Output the (X, Y) coordinate of the center of the cell containing the given text.  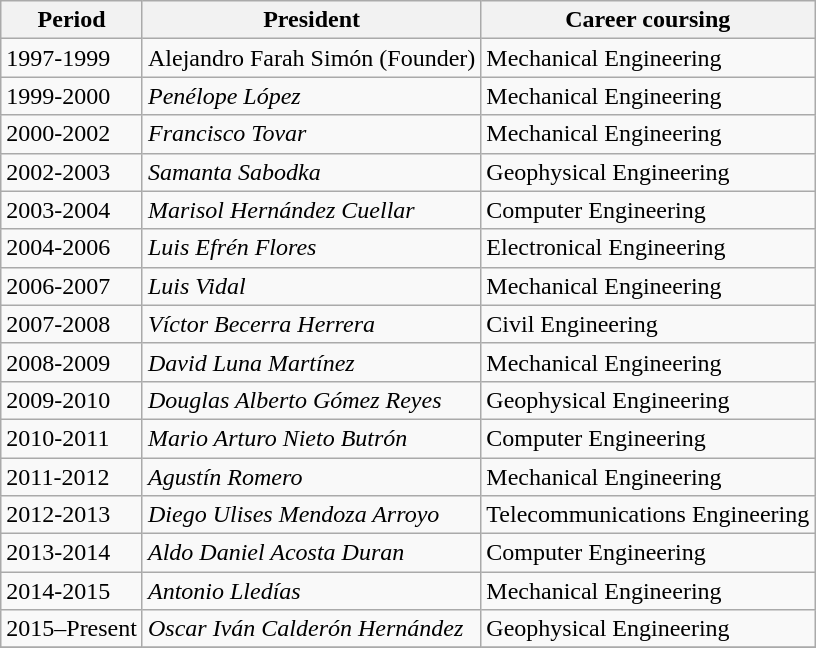
Luis Efrén Flores (311, 248)
1999-2000 (72, 96)
2011-2012 (72, 477)
Career coursing (648, 20)
2007-2008 (72, 324)
1997-1999 (72, 58)
Alejandro Farah Simón (Founder) (311, 58)
Víctor Becerra Herrera (311, 324)
Telecommunications Engineering (648, 515)
2012-2013 (72, 515)
Penélope López (311, 96)
Samanta Sabodka (311, 172)
2009-2010 (72, 400)
2014-2015 (72, 591)
Francisco Tovar (311, 134)
2006-2007 (72, 286)
Luis Vidal (311, 286)
Aldo Daniel Acosta Duran (311, 553)
2015–Present (72, 629)
Marisol Hernández Cuellar (311, 210)
2000-2002 (72, 134)
President (311, 20)
Civil Engineering (648, 324)
2004-2006 (72, 248)
2002-2003 (72, 172)
David Luna Martínez (311, 362)
2003-2004 (72, 210)
Antonio Lledías (311, 591)
2013-2014 (72, 553)
2010-2011 (72, 438)
Period (72, 20)
Agustín Romero (311, 477)
Diego Ulises Mendoza Arroyo (311, 515)
2008-2009 (72, 362)
Mario Arturo Nieto Butrón (311, 438)
Douglas Alberto Gómez Reyes (311, 400)
Oscar Iván Calderón Hernández (311, 629)
Electronical Engineering (648, 248)
